Capture the cell that displays the provided text and extract its (X, Y) central coordinate. 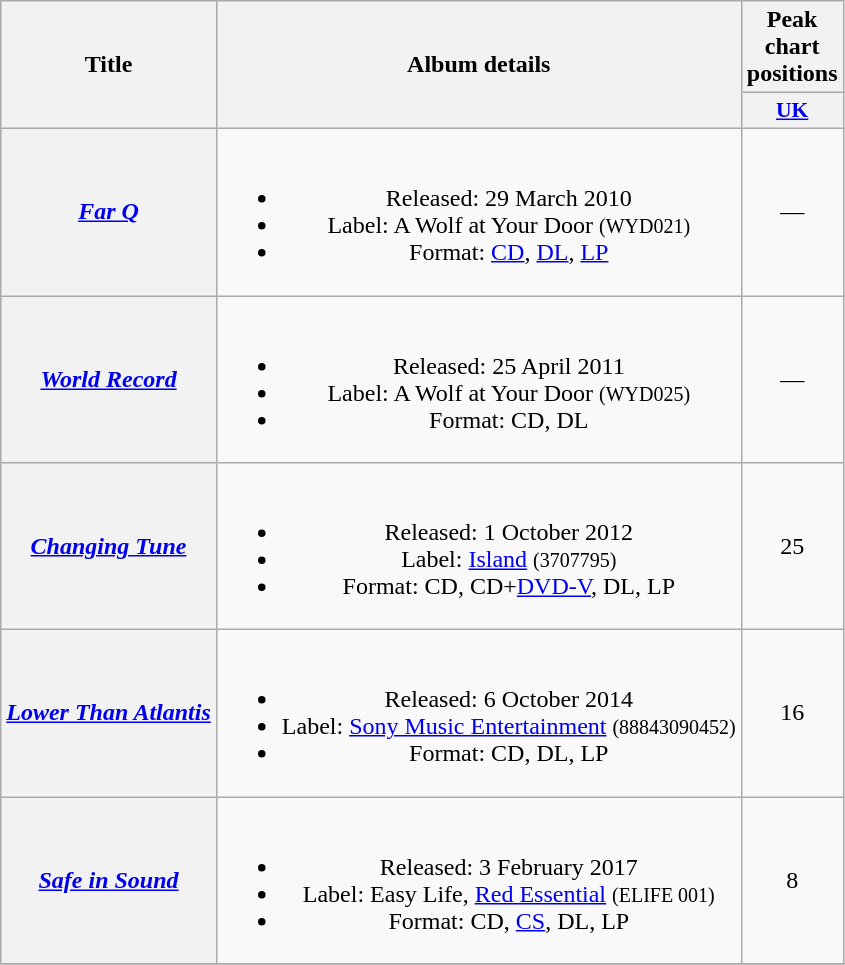
8 (792, 880)
Released: 1 October 2012Label: Island (3707795)Format: CD, CD+DVD-V, DL, LP (478, 546)
UK (792, 111)
World Record (109, 380)
Album details (478, 65)
Released: 25 April 2011Label: A Wolf at Your Door (WYD025)Format: CD, DL (478, 380)
Title (109, 65)
Far Q (109, 212)
16 (792, 714)
Released: 6 October 2014Label: Sony Music Entertainment (88843090452)Format: CD, DL, LP (478, 714)
Released: 29 March 2010Label: A Wolf at Your Door (WYD021)Format: CD, DL, LP (478, 212)
Safe in Sound (109, 880)
Changing Tune (109, 546)
Peak chartpositions (792, 47)
Lower Than Atlantis (109, 714)
Released: 3 February 2017Label: Easy Life, Red Essential (ELIFE 001)Format: CD, CS, DL, LP (478, 880)
25 (792, 546)
